Return [x, y] of the center of cell containing provided text 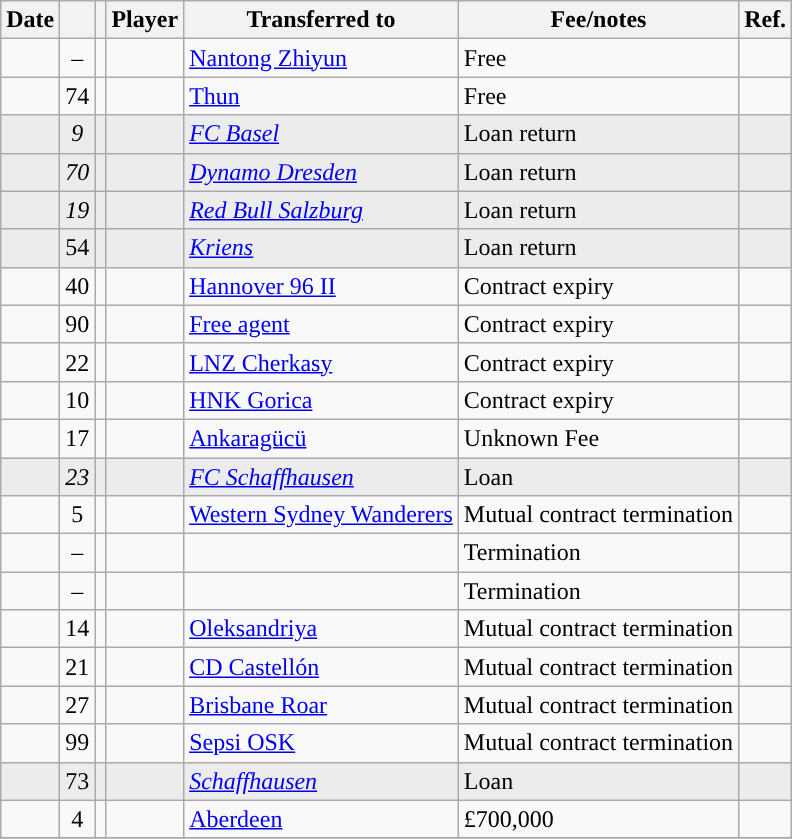
Brisbane Roar [322, 705]
40 [78, 286]
CD Castellón [322, 667]
99 [78, 743]
Unknown Fee [598, 438]
Fee/notes [598, 20]
17 [78, 438]
Schaffhausen [322, 781]
Ref. [766, 20]
HNK Gorica [322, 400]
Sepsi OSK [322, 743]
Dynamo Dresden [322, 172]
Nantong Zhiyun [322, 58]
Ankaragücü [322, 438]
23 [78, 477]
£700,000 [598, 819]
Date [30, 20]
Hannover 96 II [322, 286]
22 [78, 362]
73 [78, 781]
Red Bull Salzburg [322, 210]
Kriens [322, 248]
54 [78, 248]
9 [78, 134]
Western Sydney Wanderers [322, 515]
21 [78, 667]
4 [78, 819]
74 [78, 96]
14 [78, 629]
LNZ Cherkasy [322, 362]
Oleksandriya [322, 629]
Aberdeen [322, 819]
90 [78, 324]
Free agent [322, 324]
70 [78, 172]
10 [78, 400]
19 [78, 210]
Thun [322, 96]
Player [145, 20]
FC Schaffhausen [322, 477]
27 [78, 705]
5 [78, 515]
Transferred to [322, 20]
FC Basel [322, 134]
